Output the [X, Y] coordinate of the center of the cell containing the given text.  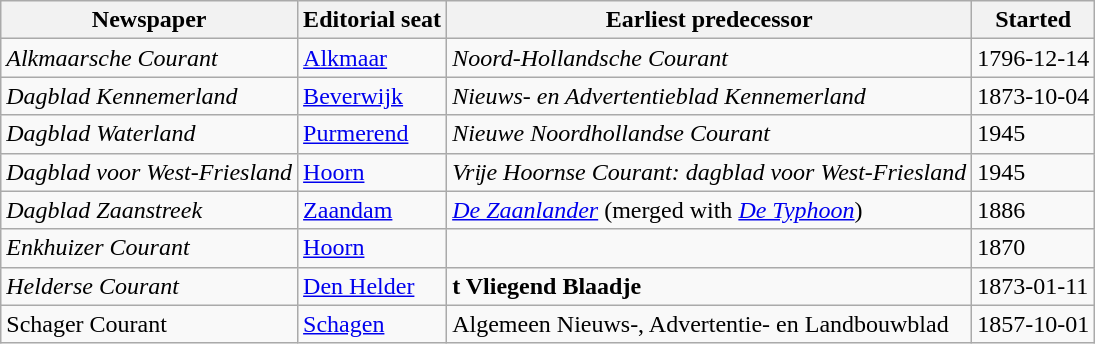
Enkhuizer Courant [150, 248]
Nieuws- en Advertentieblad Kennemerland [710, 96]
Noord-Hollandsche Courant [710, 58]
Dagblad voor West-Friesland [150, 172]
1886 [1034, 210]
Dagblad Kennemerland [150, 96]
Newspaper [150, 20]
Earliest predecessor [710, 20]
Dagblad Waterland [150, 134]
Algemeen Nieuws-, Advertentie- en Landbouwblad [710, 324]
Schager Courant [150, 324]
Editorial seat [372, 20]
1857-10-01 [1034, 324]
Started [1034, 20]
Alkmaarsche Courant [150, 58]
Zaandam [372, 210]
Beverwijk [372, 96]
Nieuwe Noordhollandse Courant [710, 134]
De Zaanlander (merged with De Typhoon) [710, 210]
Helderse Courant [150, 286]
Alkmaar [372, 58]
Den Helder [372, 286]
Purmerend [372, 134]
t Vliegend Blaadje [710, 286]
1796‑12‑14 [1034, 58]
1873-10-04 [1034, 96]
1873-01-11 [1034, 286]
Vrĳe Hoornse Courant: dagblad voor West-Friesland [710, 172]
Schagen [372, 324]
Dagblad Zaanstreek [150, 210]
1870 [1034, 248]
